Find where the given text appears and provide that cell's center as [x, y] coordinate. 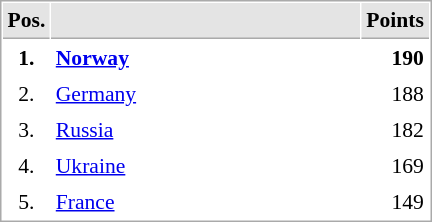
France [206, 201]
Germany [206, 93]
Norway [206, 57]
3. [26, 129]
2. [26, 93]
182 [396, 129]
188 [396, 93]
169 [396, 165]
149 [396, 201]
Russia [206, 129]
1. [26, 57]
5. [26, 201]
190 [396, 57]
4. [26, 165]
Ukraine [206, 165]
Points [396, 21]
Pos. [26, 21]
